Return (X, Y) of the center of cell containing provided text 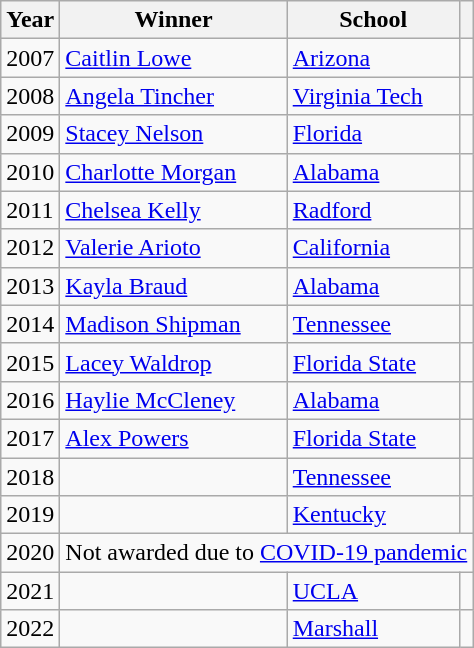
2012 (30, 248)
Lacey Waldrop (174, 362)
Radford (373, 210)
2013 (30, 286)
2011 (30, 210)
California (373, 248)
2022 (30, 629)
2020 (30, 553)
Winner (174, 20)
Madison Shipman (174, 324)
Florida (373, 134)
2015 (30, 362)
Kentucky (373, 515)
Caitlin Lowe (174, 58)
2008 (30, 96)
Not awarded due to COVID-19 pandemic (266, 553)
School (373, 20)
2010 (30, 172)
2014 (30, 324)
Haylie McCleney (174, 400)
Year (30, 20)
Charlotte Morgan (174, 172)
2021 (30, 591)
2019 (30, 515)
2007 (30, 58)
Alex Powers (174, 438)
Stacey Nelson (174, 134)
Kayla Braud (174, 286)
2009 (30, 134)
2018 (30, 477)
2016 (30, 400)
Arizona (373, 58)
Chelsea Kelly (174, 210)
UCLA (373, 591)
Angela Tincher (174, 96)
Valerie Arioto (174, 248)
2017 (30, 438)
Marshall (373, 629)
Virginia Tech (373, 96)
